Output the (X, Y) coordinate of the center of the cell containing the given text.  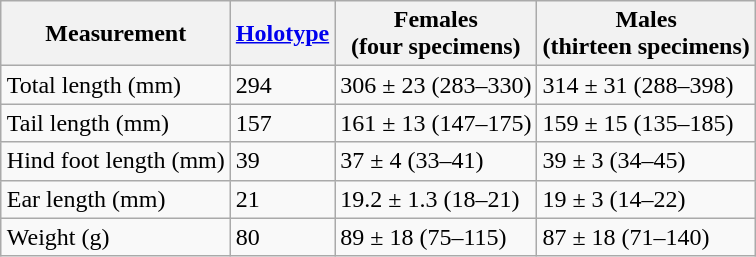
19.2 ± 1.3 (18–21) (436, 199)
19 ± 3 (14–22) (646, 199)
Males(thirteen specimens) (646, 34)
37 ± 4 (33–41) (436, 161)
87 ± 18 (71–140) (646, 237)
306 ± 23 (283–330) (436, 85)
161 ± 13 (147–175) (436, 123)
89 ± 18 (75–115) (436, 237)
Females(four specimens) (436, 34)
294 (282, 85)
Total length (mm) (116, 85)
Holotype (282, 34)
39 ± 3 (34–45) (646, 161)
Hind foot length (mm) (116, 161)
21 (282, 199)
80 (282, 237)
Ear length (mm) (116, 199)
314 ± 31 (288–398) (646, 85)
Weight (g) (116, 237)
157 (282, 123)
159 ± 15 (135–185) (646, 123)
39 (282, 161)
Measurement (116, 34)
Tail length (mm) (116, 123)
